Pinpoint the cell where the given text exists, returning its [X, Y] midpoint coordinate. 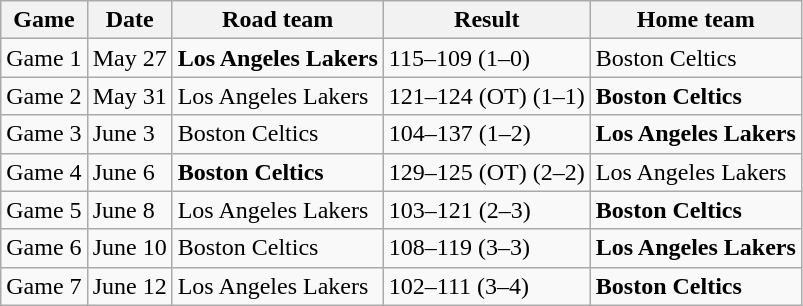
Game 4 [44, 172]
115–109 (1–0) [486, 58]
Game 2 [44, 96]
121–124 (OT) (1–1) [486, 96]
Game 5 [44, 210]
Game 1 [44, 58]
103–121 (2–3) [486, 210]
May 31 [130, 96]
Road team [278, 20]
June 8 [130, 210]
129–125 (OT) (2–2) [486, 172]
Game 7 [44, 286]
Game 3 [44, 134]
Home team [696, 20]
Game [44, 20]
104–137 (1–2) [486, 134]
June 12 [130, 286]
Date [130, 20]
Result [486, 20]
June 6 [130, 172]
June 10 [130, 248]
May 27 [130, 58]
June 3 [130, 134]
102–111 (3–4) [486, 286]
Game 6 [44, 248]
108–119 (3–3) [486, 248]
